Identify which cell holds the provided text, then report its [X, Y] central coordinate. 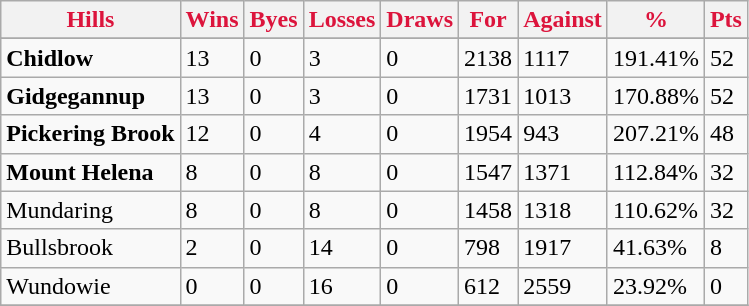
112.84% [656, 172]
1917 [563, 248]
Draws [420, 20]
12 [212, 134]
170.88% [656, 96]
14 [342, 248]
943 [563, 134]
2138 [488, 58]
Pickering Brook [90, 134]
1547 [488, 172]
Losses [342, 20]
23.92% [656, 286]
110.62% [656, 210]
For [488, 20]
1318 [563, 210]
Byes [274, 20]
% [656, 20]
Chidlow [90, 58]
16 [342, 286]
1458 [488, 210]
2559 [563, 286]
Against [563, 20]
Wins [212, 20]
Bullsbrook [90, 248]
Mundaring [90, 210]
Gidgegannup [90, 96]
48 [726, 134]
191.41% [656, 58]
Mount Helena [90, 172]
1371 [563, 172]
2 [212, 248]
Hills [90, 20]
1954 [488, 134]
1731 [488, 96]
798 [488, 248]
Wundowie [90, 286]
1117 [563, 58]
612 [488, 286]
41.63% [656, 248]
4 [342, 134]
207.21% [656, 134]
Pts [726, 20]
1013 [563, 96]
